From the cell containing the given text, extract its center point as [X, Y] coordinate. 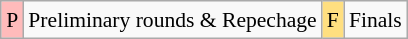
P [12, 20]
F [333, 20]
Preliminary rounds & Repechage [172, 20]
Finals [376, 20]
